Extract the (x, y) coordinate from the center of the cell holding the provided text.  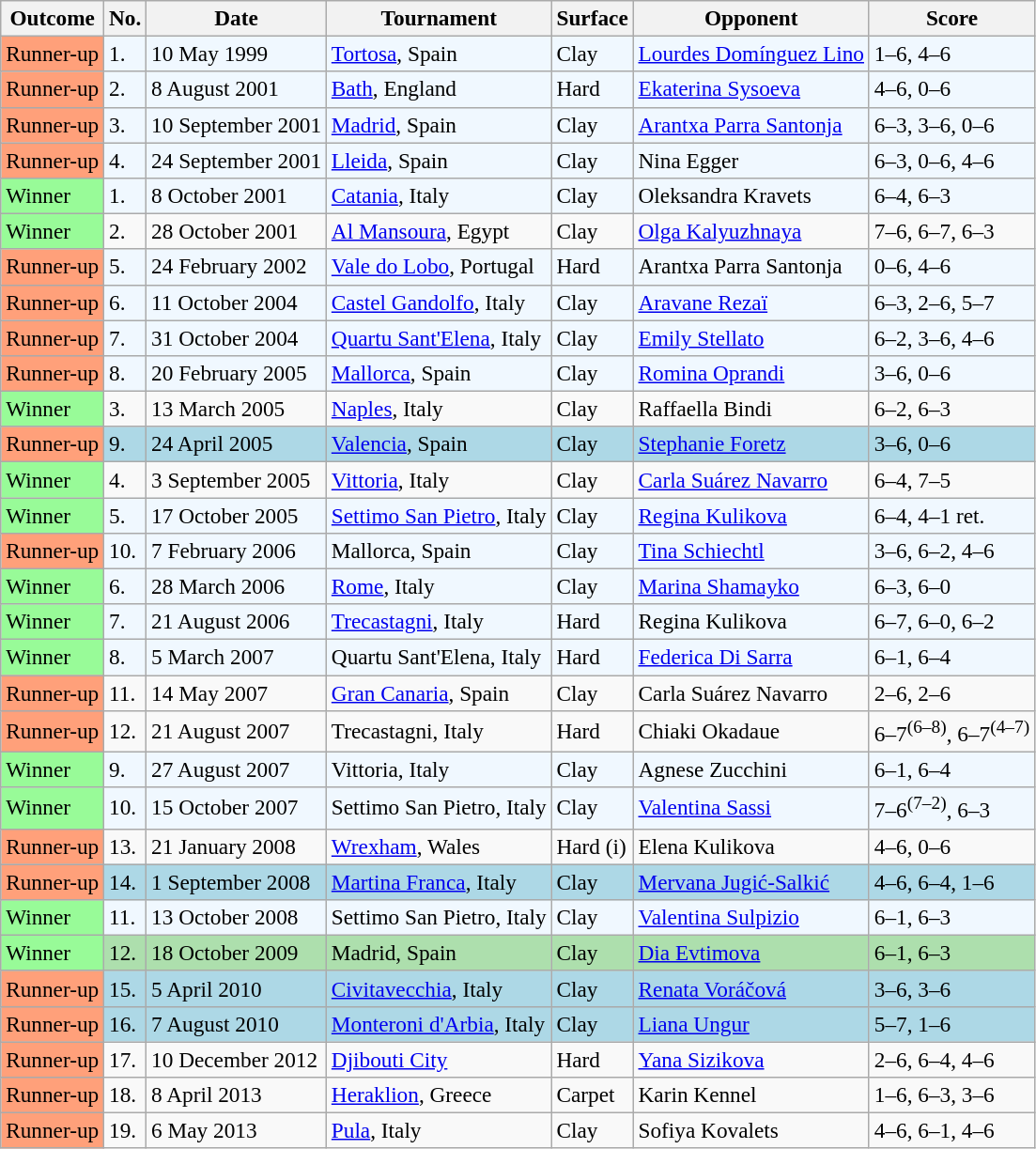
14. (126, 882)
10 September 2001 (237, 125)
20 February 2005 (237, 373)
6–7(6–8), 6–7(4–7) (951, 731)
Emily Stellato (751, 337)
Elena Kulikova (751, 846)
Yana Sizikova (751, 1059)
13 October 2008 (237, 917)
1–6, 6–3, 3–6 (951, 1095)
Karin Kennel (751, 1095)
Federica Di Sarra (751, 657)
Mervana Jugić-Salkić (751, 882)
7 February 2006 (237, 551)
6–3, 0–6, 4–6 (951, 160)
7 August 2010 (237, 1024)
6–3, 3–6, 0–6 (951, 125)
Date (237, 18)
13. (126, 846)
Gran Canaria, Spain (439, 692)
Aravane Rezaï (751, 303)
24 February 2002 (237, 267)
18. (126, 1095)
Score (951, 18)
Stephanie Foretz (751, 444)
10 December 2012 (237, 1059)
17. (126, 1059)
Renata Voráčová (751, 988)
Vale do Lobo, Portugal (439, 267)
5 April 2010 (237, 988)
Surface (592, 18)
Pula, Italy (439, 1130)
Oleksandra Kravets (751, 195)
5 March 2007 (237, 657)
Opponent (751, 18)
Civitavecchia, Italy (439, 988)
No. (126, 18)
6–3, 6–0 (951, 586)
1 September 2008 (237, 882)
27 August 2007 (237, 769)
3–6, 3–6 (951, 988)
2–6, 2–6 (951, 692)
Al Mansoura, Egypt (439, 231)
3 September 2005 (237, 479)
6–2, 3–6, 4–6 (951, 337)
Bath, England (439, 89)
4–6, 6–1, 4–6 (951, 1130)
Lleida, Spain (439, 160)
21 January 2008 (237, 846)
Dia Evtimova (751, 953)
Tournament (439, 18)
Agnese Zucchini (751, 769)
11 October 2004 (237, 303)
Catania, Italy (439, 195)
Castel Gandolfo, Italy (439, 303)
Valentina Sulpizio (751, 917)
21 August 2006 (237, 622)
6 May 2013 (237, 1130)
21 August 2007 (237, 731)
15. (126, 988)
Valencia, Spain (439, 444)
6–2, 6–3 (951, 409)
16. (126, 1024)
6–4, 4–1 ret. (951, 515)
8 April 2013 (237, 1095)
Marina Shamayko (751, 586)
Ekaterina Sysoeva (751, 89)
24 April 2005 (237, 444)
6–4, 7–5 (951, 479)
3–6, 6–2, 4–6 (951, 551)
8 August 2001 (237, 89)
Carpet (592, 1095)
2–6, 6–4, 4–6 (951, 1059)
Heraklion, Greece (439, 1095)
6–4, 6–3 (951, 195)
14 May 2007 (237, 692)
Olga Kalyuzhnaya (751, 231)
Monteroni d'Arbia, Italy (439, 1024)
Romina Oprandi (751, 373)
31 October 2004 (237, 337)
Sofiya Kovalets (751, 1130)
Liana Ungur (751, 1024)
6–3, 2–6, 5–7 (951, 303)
Hard (i) (592, 846)
0–6, 4–6 (951, 267)
24 September 2001 (237, 160)
Rome, Italy (439, 586)
5–7, 1–6 (951, 1024)
Outcome (53, 18)
10 May 1999 (237, 54)
Djibouti City (439, 1059)
Raffaella Bindi (751, 409)
Wrexham, Wales (439, 846)
28 October 2001 (237, 231)
7–6(7–2), 6–3 (951, 808)
Lourdes Domínguez Lino (751, 54)
Naples, Italy (439, 409)
13 March 2005 (237, 409)
8 October 2001 (237, 195)
28 March 2006 (237, 586)
Martina Franca, Italy (439, 882)
Tortosa, Spain (439, 54)
6–7, 6–0, 6–2 (951, 622)
7–6, 6–7, 6–3 (951, 231)
19. (126, 1130)
Valentina Sassi (751, 808)
Tina Schiechtl (751, 551)
1–6, 4–6 (951, 54)
Chiaki Okadaue (751, 731)
17 October 2005 (237, 515)
4–6, 6–4, 1–6 (951, 882)
18 October 2009 (237, 953)
Nina Egger (751, 160)
15 October 2007 (237, 808)
